Detect which cell encompasses the target text, then output its (X, Y) center coordinate. 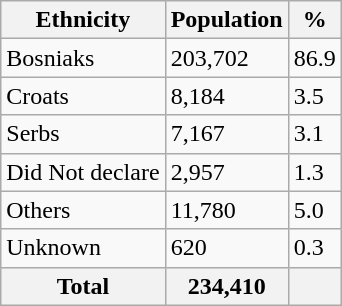
7,167 (226, 134)
Total (83, 286)
3.5 (314, 96)
11,780 (226, 210)
203,702 (226, 58)
8,184 (226, 96)
Bosniaks (83, 58)
1.3 (314, 172)
Others (83, 210)
Croats (83, 96)
Serbs (83, 134)
86.9 (314, 58)
Ethnicity (83, 20)
Population (226, 20)
620 (226, 248)
Did Not declare (83, 172)
2,957 (226, 172)
0.3 (314, 248)
Unknown (83, 248)
234,410 (226, 286)
% (314, 20)
3.1 (314, 134)
5.0 (314, 210)
